Extract the (X, Y) coordinate from the center of the cell holding the provided text.  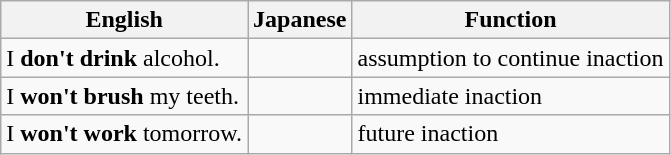
immediate inaction (510, 96)
I won't brush my teeth. (124, 96)
I won't work tomorrow. (124, 134)
assumption to continue inaction (510, 58)
Function (510, 20)
future inaction (510, 134)
I don't drink alcohol. (124, 58)
English (124, 20)
Japanese (300, 20)
